Determine the [X, Y] coordinate at the center of the cell enclosing the given text.  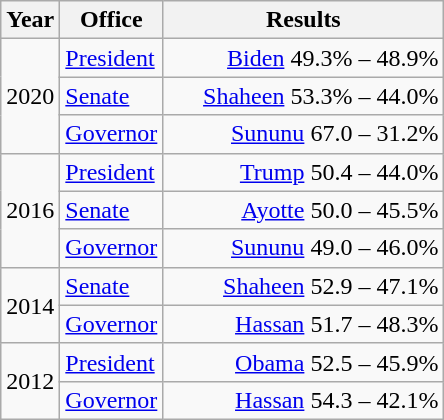
Sununu 67.0 – 31.2% [304, 134]
Hassan 54.3 – 42.1% [304, 400]
Obama 52.5 – 45.9% [304, 362]
Shaheen 53.3% – 44.0% [304, 96]
2016 [30, 210]
Shaheen 52.9 – 47.1% [304, 286]
Ayotte 50.0 – 45.5% [304, 210]
Hassan 51.7 – 48.3% [304, 324]
Office [112, 20]
Trump 50.4 – 44.0% [304, 172]
Sununu 49.0 – 46.0% [304, 248]
2014 [30, 305]
Results [304, 20]
Year [30, 20]
Biden 49.3% – 48.9% [304, 58]
2020 [30, 96]
2012 [30, 381]
